Determine the (x, y) coordinate at the center of the cell enclosing the given text.  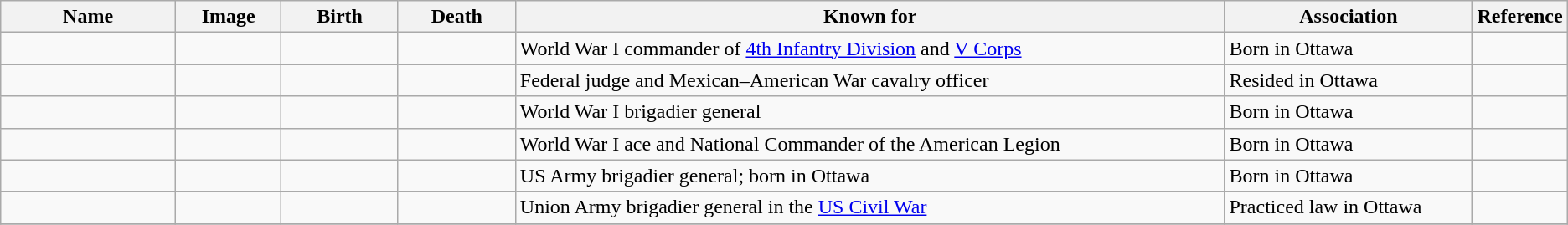
Federal judge and Mexican–American War cavalry officer (869, 80)
Image (228, 17)
Resided in Ottawa (1349, 80)
Association (1349, 17)
World War I brigadier general (869, 112)
US Army brigadier general; born in Ottawa (869, 176)
Reference (1519, 17)
Birth (340, 17)
Practiced law in Ottawa (1349, 207)
World War I ace and National Commander of the American Legion (869, 144)
World War I commander of 4th Infantry Division and V Corps (869, 49)
Name (89, 17)
Known for (869, 17)
Death (456, 17)
Union Army brigadier general in the US Civil War (869, 207)
